Detect which cell encompasses the target text, then output its (X, Y) center coordinate. 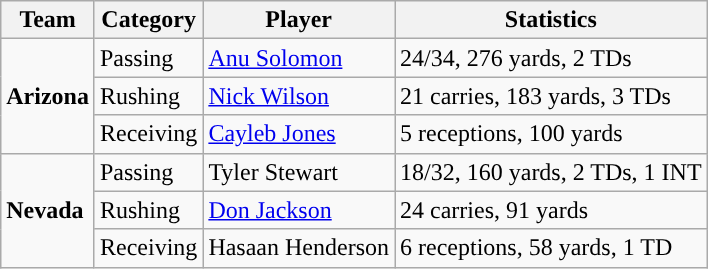
24 carries, 91 yards (552, 210)
Cayleb Jones (299, 134)
Anu Solomon (299, 58)
6 receptions, 58 yards, 1 TD (552, 248)
Don Jackson (299, 210)
Hasaan Henderson (299, 248)
Team (48, 20)
Nick Wilson (299, 96)
18/32, 160 yards, 2 TDs, 1 INT (552, 172)
Statistics (552, 20)
Category (148, 20)
21 carries, 183 yards, 3 TDs (552, 96)
Nevada (48, 210)
Player (299, 20)
5 receptions, 100 yards (552, 134)
Tyler Stewart (299, 172)
Arizona (48, 96)
24/34, 276 yards, 2 TDs (552, 58)
